Extract the (X, Y) coordinate from the center of the cell holding the provided text.  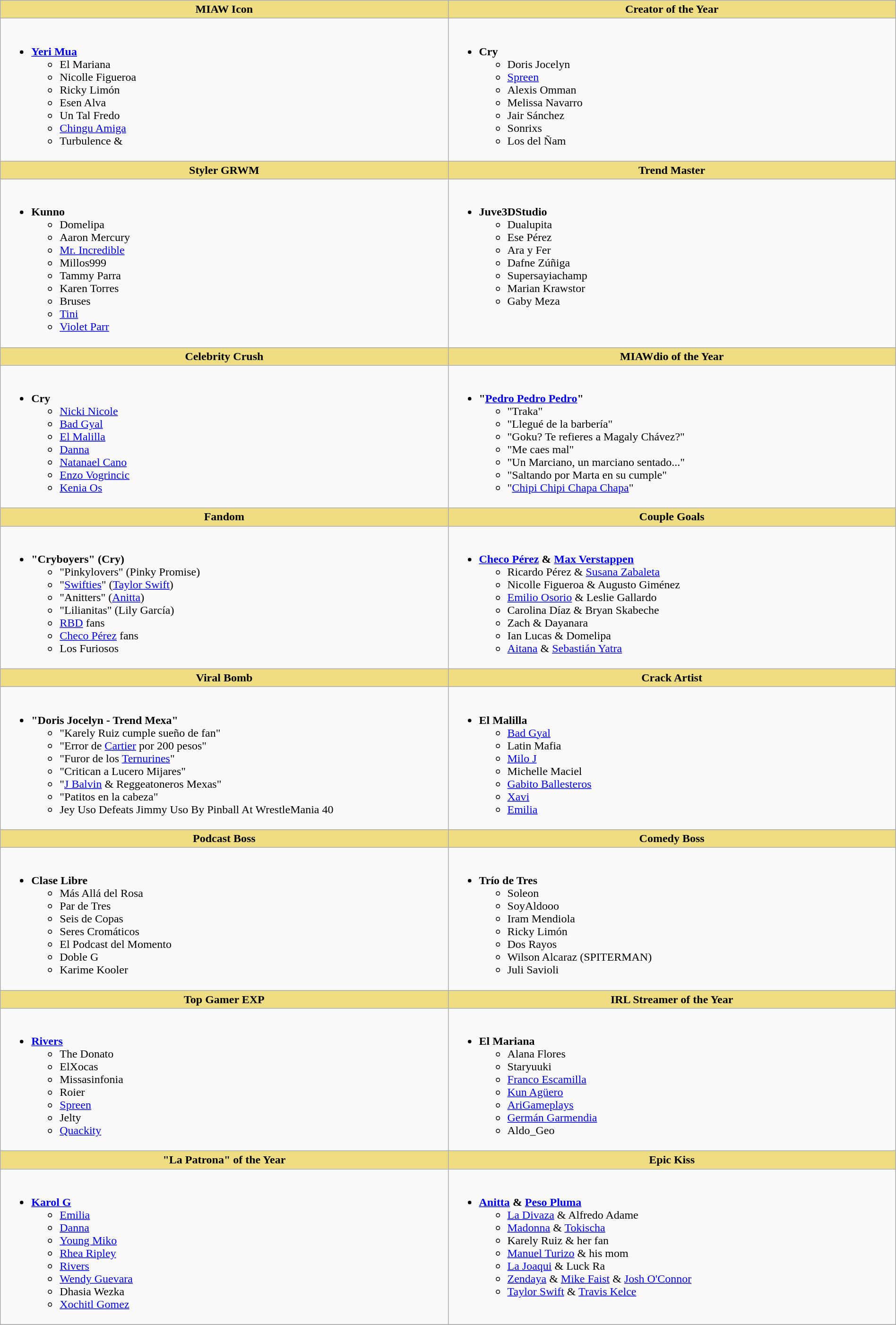
El MarianaAlana FloresStaryuukiFranco EscamillaKun AgüeroAriGameplaysGermán GarmendiaAldo_Geo (672, 1080)
Styler GRWM (224, 170)
Couple Goals (672, 517)
CryDoris JocelynSpreenAlexis OmmanMelissa NavarroJair SánchezSonrixsLos del Ñam (672, 90)
Celebrity Crush (224, 356)
Yeri MuaEl MarianaNicolle FigueroaRicky LimónEsen AlvaUn Tal FredoChingu AmigaTurbulence & (224, 90)
Fandom (224, 517)
Comedy Boss (672, 838)
Trend Master (672, 170)
Juve3DStudioDualupitaEse PérezAra y FerDafne ZúñigaSupersayiachampMarian KrawstorGaby Meza (672, 263)
El MalillaBad GyalLatin MafiaMilo JMichelle MacielGabito BallesterosXaviEmilia (672, 758)
RiversThe DonatoElXocasMissasinfoniaRoierSpreenJeltyQuackity (224, 1080)
"La Patrona" of the Year (224, 1160)
KunnoDomelipaAaron MercuryMr. IncredibleMillos999Tammy ParraKaren TorresBrusesTiniViolet Parr (224, 263)
Epic Kiss (672, 1160)
Crack Artist (672, 678)
Viral Bomb (224, 678)
Creator of the Year (672, 9)
Trío de TresSoleonSoyAldoooIram MendiolaRicky LimónDos RayosWilson Alcaraz (SPITERMAN)Juli Savioli (672, 919)
IRL Streamer of the Year (672, 999)
Top Gamer EXP (224, 999)
MIAW Icon (224, 9)
Clase LibreMás Allá del RosaPar de TresSeis de CopasSeres CromáticosEl Podcast del MomentoDoble GKarime Kooler (224, 919)
MIAWdio of the Year (672, 356)
Karol GEmiliaDannaYoung MikoRhea RipleyRiversWendy GuevaraDhasia WezkaXochitl Gomez (224, 1247)
Podcast Boss (224, 838)
CryNicki NicoleBad GyalEl MalillaDannaNatanael CanoEnzo VogrincicKenia Os (224, 437)
